Locate the cell with the specified text and output its [x, y] center coordinate. 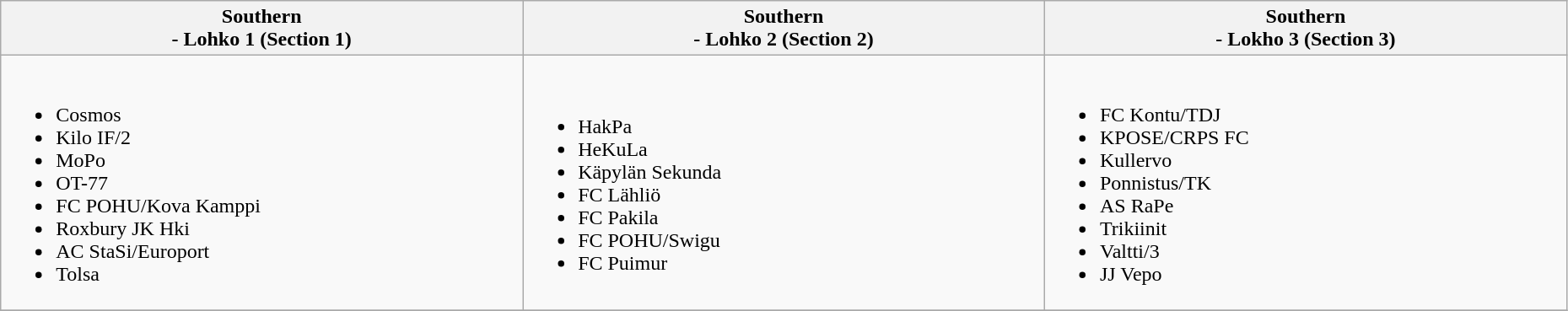
FC Kontu/TDJKPOSE/CRPS FCKullervoPonnistus/TKAS RaPeTrikiinitValtti/3JJ Vepo [1306, 183]
Southern - Lohko 2 (Section 2) [784, 29]
Southern - Lohko 1 (Section 1) [261, 29]
HakPaHeKuLaKäpylän SekundaFC LähliöFC PakilaFC POHU/SwiguFC Puimur [784, 183]
CosmosKilo IF/2MoPoOT-77FC POHU/Kova KamppiRoxbury JK HkiAC StaSi/EuroportTolsa [261, 183]
Southern - Lokho 3 (Section 3) [1306, 29]
